Locate the cell with the specified text and output its (x, y) center coordinate. 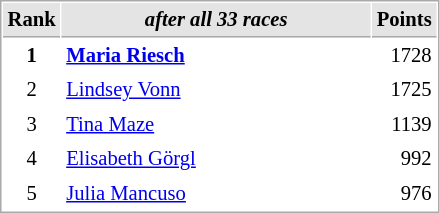
1728 (404, 56)
3 (32, 124)
Tina Maze (216, 124)
1139 (404, 124)
Maria Riesch (216, 56)
Elisabeth Görgl (216, 158)
Points (404, 20)
2 (32, 90)
4 (32, 158)
after all 33 races (216, 20)
1725 (404, 90)
Rank (32, 20)
992 (404, 158)
1 (32, 56)
976 (404, 194)
Lindsey Vonn (216, 90)
Julia Mancuso (216, 194)
5 (32, 194)
